Detect which cell encompasses the target text, then output its [X, Y] center coordinate. 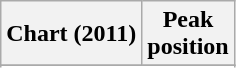
Chart (2011) [72, 34]
Peakposition [188, 34]
